Detect which cell encompasses the target text, then output its [X, Y] center coordinate. 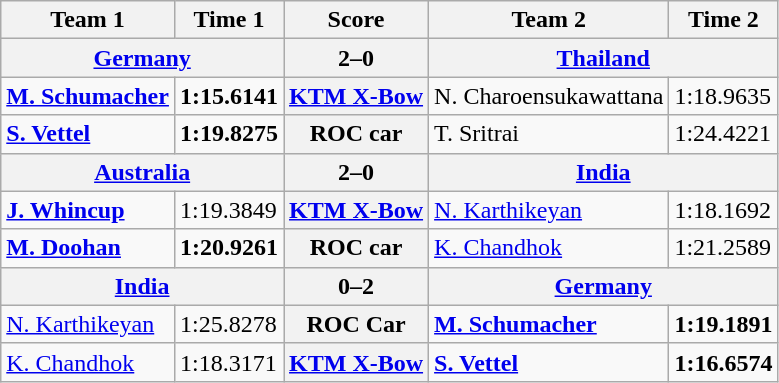
Thailand [604, 58]
1:16.6574 [724, 362]
1:21.2589 [724, 248]
N. Charoensukawattana [549, 96]
1:15.6141 [228, 96]
Team 2 [549, 20]
Time 1 [228, 20]
1:20.9261 [228, 248]
Score [356, 20]
1:18.3171 [228, 362]
1:24.4221 [724, 134]
Australia [142, 172]
1:25.8278 [228, 324]
1:19.8275 [228, 134]
1:18.9635 [724, 96]
Team 1 [88, 20]
0–2 [356, 286]
T. Sritrai [549, 134]
1:19.1891 [724, 324]
ROC Car [356, 324]
Time 2 [724, 20]
1:19.3849 [228, 210]
J. Whincup [88, 210]
M. Doohan [88, 248]
1:18.1692 [724, 210]
